Detect which cell encompasses the target text, then output its (X, Y) center coordinate. 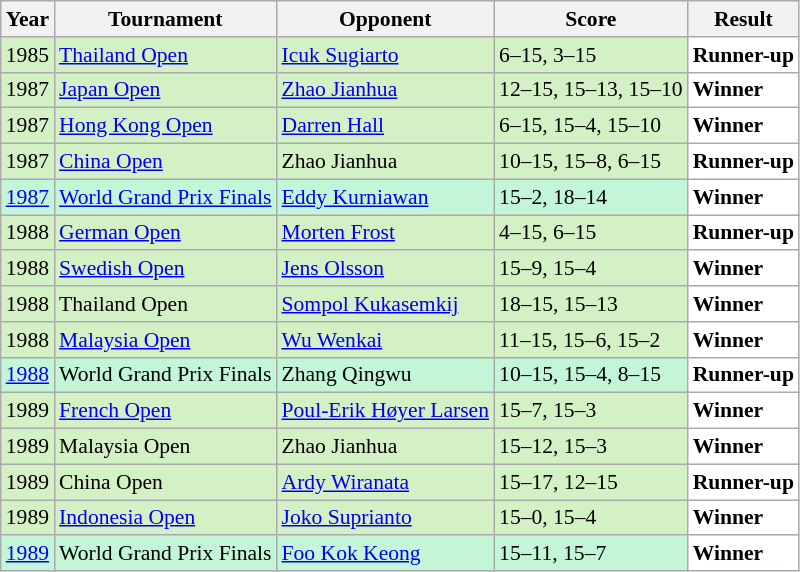
Score (591, 19)
Opponent (385, 19)
15–0, 15–4 (591, 518)
15–9, 15–4 (591, 269)
Zhang Qingwu (385, 375)
15–17, 12–15 (591, 482)
Sompol Kukasemkij (385, 304)
12–15, 15–13, 15–10 (591, 90)
10–15, 15–8, 6–15 (591, 162)
Foo Kok Keong (385, 554)
Icuk Sugiarto (385, 55)
10–15, 15–4, 8–15 (591, 375)
Jens Olsson (385, 269)
Morten Frost (385, 233)
Year (28, 19)
Eddy Kurniawan (385, 197)
1985 (28, 55)
6–15, 3–15 (591, 55)
Wu Wenkai (385, 340)
Tournament (165, 19)
Japan Open (165, 90)
Poul-Erik Høyer Larsen (385, 411)
Indonesia Open (165, 518)
18–15, 15–13 (591, 304)
4–15, 6–15 (591, 233)
Result (744, 19)
15–7, 15–3 (591, 411)
French Open (165, 411)
Swedish Open (165, 269)
Darren Hall (385, 126)
6–15, 15–4, 15–10 (591, 126)
Ardy Wiranata (385, 482)
Joko Suprianto (385, 518)
15–12, 15–3 (591, 447)
11–15, 15–6, 15–2 (591, 340)
Hong Kong Open (165, 126)
15–11, 15–7 (591, 554)
15–2, 18–14 (591, 197)
German Open (165, 233)
